Detect which cell encompasses the target text, then output its [X, Y] center coordinate. 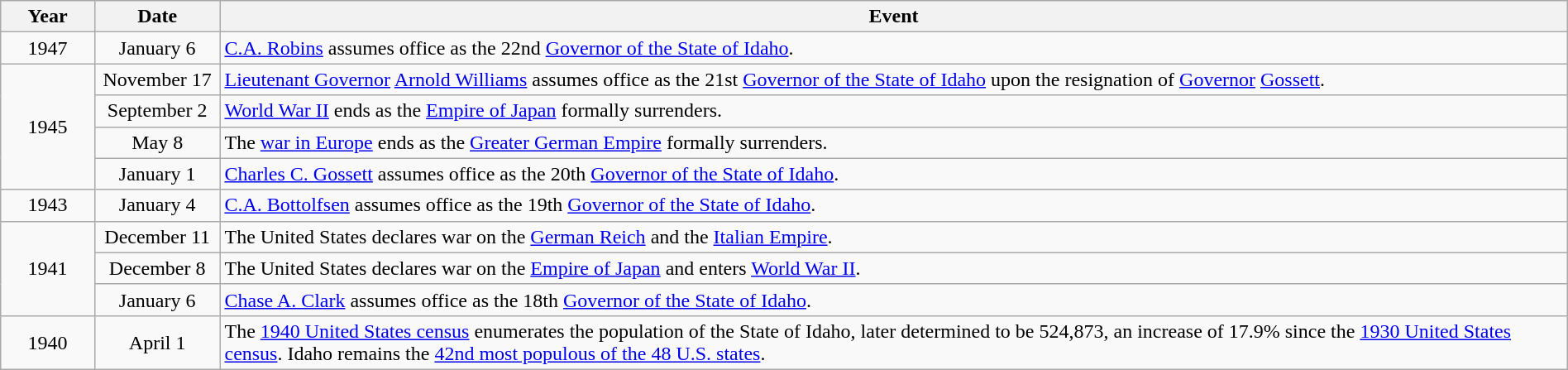
April 1 [157, 343]
C.A. Robins assumes office as the 22nd Governor of the State of Idaho. [893, 48]
1941 [48, 268]
Charles C. Gossett assumes office as the 20th Governor of the State of Idaho. [893, 174]
September 2 [157, 111]
The United States declares war on the Empire of Japan and enters World War II. [893, 268]
Lieutenant Governor Arnold Williams assumes office as the 21st Governor of the State of Idaho upon the resignation of Governor Gossett. [893, 79]
May 8 [157, 142]
December 8 [157, 268]
1945 [48, 127]
January 4 [157, 205]
The United States declares war on the German Reich and the Italian Empire. [893, 237]
1943 [48, 205]
Year [48, 17]
January 1 [157, 174]
Date [157, 17]
1940 [48, 343]
World War II ends as the Empire of Japan formally surrenders. [893, 111]
December 11 [157, 237]
November 17 [157, 79]
1947 [48, 48]
Chase A. Clark assumes office as the 18th Governor of the State of Idaho. [893, 300]
Event [893, 17]
C.A. Bottolfsen assumes office as the 19th Governor of the State of Idaho. [893, 205]
The war in Europe ends as the Greater German Empire formally surrenders. [893, 142]
